Detect which cell encompasses the target text, then output its [X, Y] center coordinate. 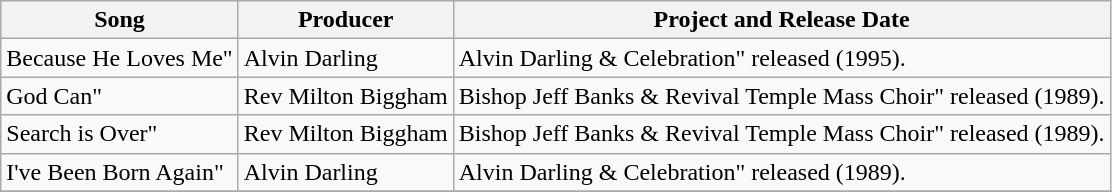
Search is Over" [120, 134]
Producer [346, 20]
Because He Loves Me" [120, 58]
God Can" [120, 96]
Alvin Darling & Celebration" released (1989). [782, 172]
Alvin Darling & Celebration" released (1995). [782, 58]
Project and Release Date [782, 20]
I've Been Born Again" [120, 172]
Song [120, 20]
